Locate the cell with the specified text and output its [x, y] center coordinate. 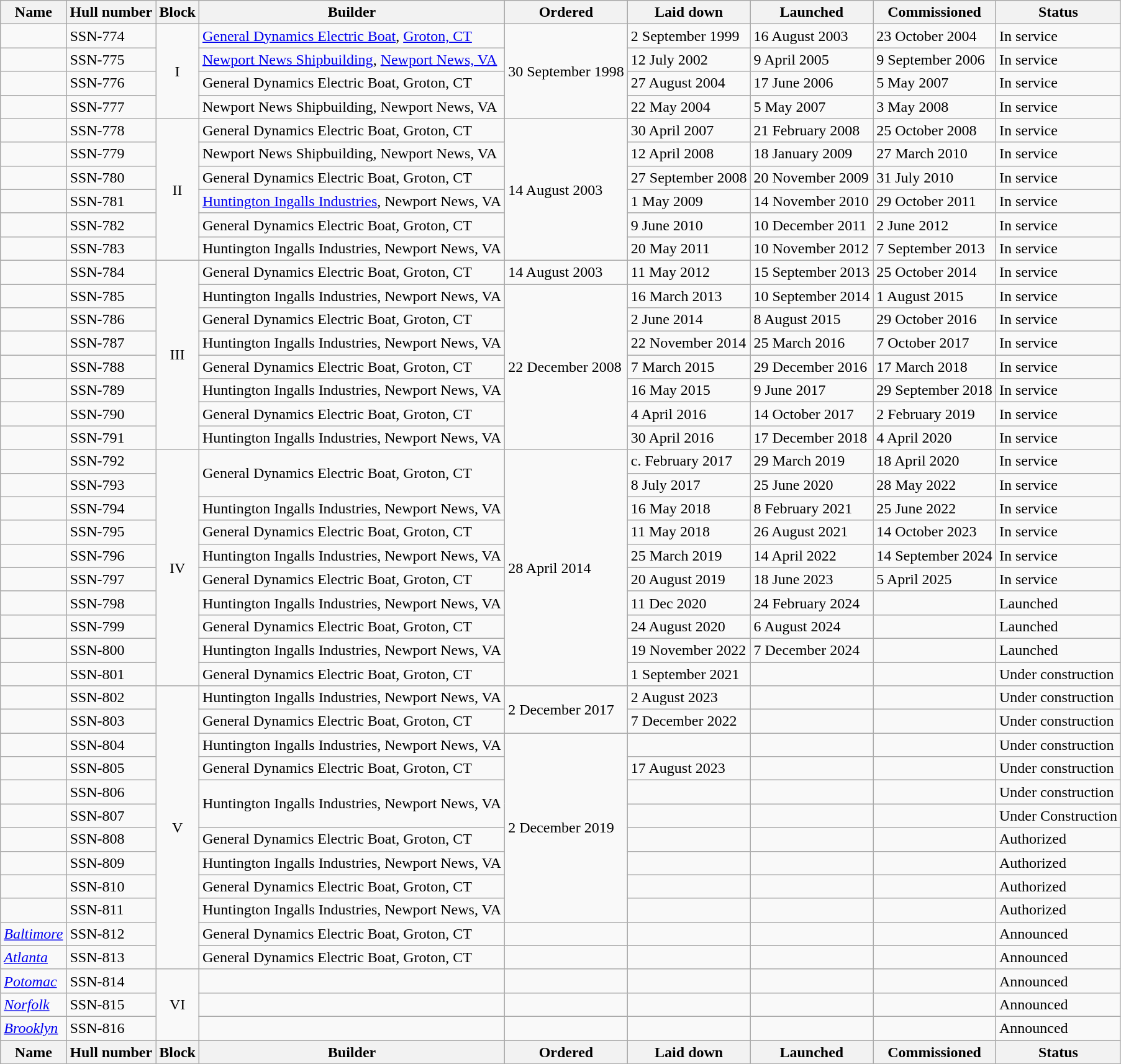
12 April 2008 [689, 154]
SSN-781 [111, 201]
16 March 2013 [689, 296]
7 March 2015 [689, 367]
25 June 2022 [935, 508]
V [178, 828]
20 May 2011 [689, 248]
SSN-815 [111, 1004]
25 October 2008 [935, 130]
10 September 2014 [812, 296]
16 May 2015 [689, 390]
2 December 2019 [566, 827]
SSN-816 [111, 1028]
10 November 2012 [812, 248]
SSN-805 [111, 769]
10 December 2011 [812, 225]
SSN-785 [111, 296]
7 December 2022 [689, 721]
2 June 2012 [935, 225]
22 May 2004 [689, 107]
14 September 2024 [935, 556]
7 December 2024 [812, 650]
16 May 2018 [689, 508]
22 November 2014 [689, 343]
7 October 2017 [935, 343]
14 October 2017 [812, 414]
Baltimore [34, 934]
15 September 2013 [812, 272]
SSN-778 [111, 130]
27 September 2008 [689, 178]
18 April 2020 [935, 461]
SSN-791 [111, 438]
20 August 2019 [689, 579]
6 August 2024 [812, 626]
SSN-786 [111, 320]
31 July 2010 [935, 178]
16 August 2003 [812, 36]
20 November 2009 [812, 178]
2 December 2017 [566, 710]
III [178, 354]
SSN-801 [111, 674]
2 February 2019 [935, 414]
30 April 2016 [689, 438]
11 May 2018 [689, 532]
Brooklyn [34, 1028]
29 September 2018 [935, 390]
SSN-795 [111, 532]
SSN-789 [111, 390]
14 April 2022 [812, 556]
22 December 2008 [566, 367]
18 June 2023 [812, 579]
1 September 2021 [689, 674]
25 June 2020 [812, 485]
SSN-803 [111, 721]
11 May 2012 [689, 272]
24 August 2020 [689, 626]
17 December 2018 [812, 438]
SSN-793 [111, 485]
30 April 2007 [689, 130]
27 August 2004 [689, 83]
SSN-813 [111, 957]
21 February 2008 [812, 130]
SSN-784 [111, 272]
SSN-798 [111, 603]
11 Dec 2020 [689, 603]
SSN-799 [111, 626]
4 April 2020 [935, 438]
29 March 2019 [812, 461]
12 July 2002 [689, 60]
SSN-812 [111, 934]
SSN-808 [111, 839]
24 February 2024 [812, 603]
SSN-800 [111, 650]
SSN-788 [111, 367]
SSN-775 [111, 60]
SSN-792 [111, 461]
SSN-782 [111, 225]
SSN-780 [111, 178]
27 March 2010 [935, 154]
Atlanta [34, 957]
9 June 2010 [689, 225]
2 August 2023 [689, 698]
SSN-807 [111, 816]
17 March 2018 [935, 367]
SSN-806 [111, 792]
9 April 2005 [812, 60]
17 August 2023 [689, 769]
SSN-779 [111, 154]
1 May 2009 [689, 201]
29 December 2016 [812, 367]
8 February 2021 [812, 508]
I [178, 71]
2 June 2014 [689, 320]
25 October 2014 [935, 272]
Under Construction [1058, 816]
SSN-790 [111, 414]
29 October 2011 [935, 201]
SSN-787 [111, 343]
2 September 1999 [689, 36]
19 November 2022 [689, 650]
SSN-802 [111, 698]
SSN-797 [111, 579]
SSN-810 [111, 886]
23 October 2004 [935, 36]
c. February 2017 [689, 461]
3 May 2008 [935, 107]
VI [178, 1004]
8 August 2015 [812, 320]
18 January 2009 [812, 154]
14 October 2023 [935, 532]
SSN-814 [111, 981]
SSN-794 [111, 508]
30 September 1998 [566, 71]
8 July 2017 [689, 485]
II [178, 189]
4 April 2016 [689, 414]
5 April 2025 [935, 579]
SSN-776 [111, 83]
28 May 2022 [935, 485]
1 August 2015 [935, 296]
SSN-811 [111, 910]
IV [178, 567]
SSN-809 [111, 863]
25 March 2019 [689, 556]
29 October 2016 [935, 320]
SSN-796 [111, 556]
9 September 2006 [935, 60]
28 April 2014 [566, 567]
SSN-777 [111, 107]
25 March 2016 [812, 343]
SSN-783 [111, 248]
9 June 2017 [812, 390]
17 June 2006 [812, 83]
26 August 2021 [812, 532]
Potomac [34, 981]
14 November 2010 [812, 201]
7 September 2013 [935, 248]
SSN-804 [111, 745]
SSN-774 [111, 36]
Norfolk [34, 1004]
